Locate the cell with the specified text and output its [x, y] center coordinate. 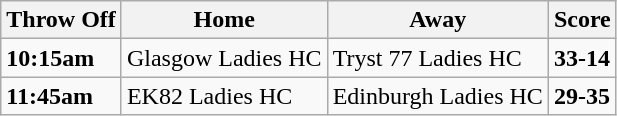
Edinburgh Ladies HC [438, 96]
Score [582, 20]
29-35 [582, 96]
Glasgow Ladies HC [224, 58]
Throw Off [62, 20]
Tryst 77 Ladies HC [438, 58]
EK82 Ladies HC [224, 96]
Home [224, 20]
11:45am [62, 96]
33-14 [582, 58]
Away [438, 20]
10:15am [62, 58]
